Return the [X, Y] coordinate for the center point of the cell that contains the specified text.  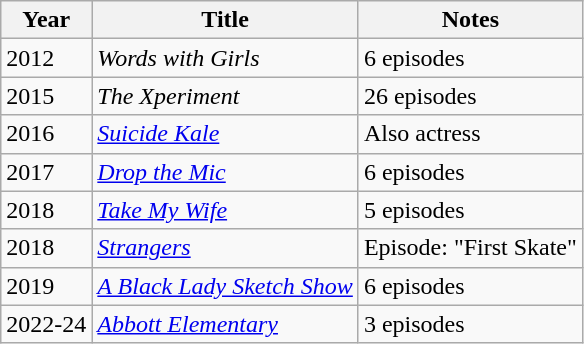
Title [226, 20]
Also actress [470, 134]
A Black Lady Sketch Show [226, 286]
3 episodes [470, 324]
Notes [470, 20]
2012 [46, 58]
Drop the Mic [226, 172]
Take My Wife [226, 210]
The Xperiment [226, 96]
2017 [46, 172]
2016 [46, 134]
Episode: "First Skate" [470, 248]
2015 [46, 96]
Words with Girls [226, 58]
Strangers [226, 248]
Year [46, 20]
2019 [46, 286]
Suicide Kale [226, 134]
5 episodes [470, 210]
26 episodes [470, 96]
2022-24 [46, 324]
Abbott Elementary [226, 324]
